Extract the [X, Y] coordinate from the center of the cell holding the provided text.  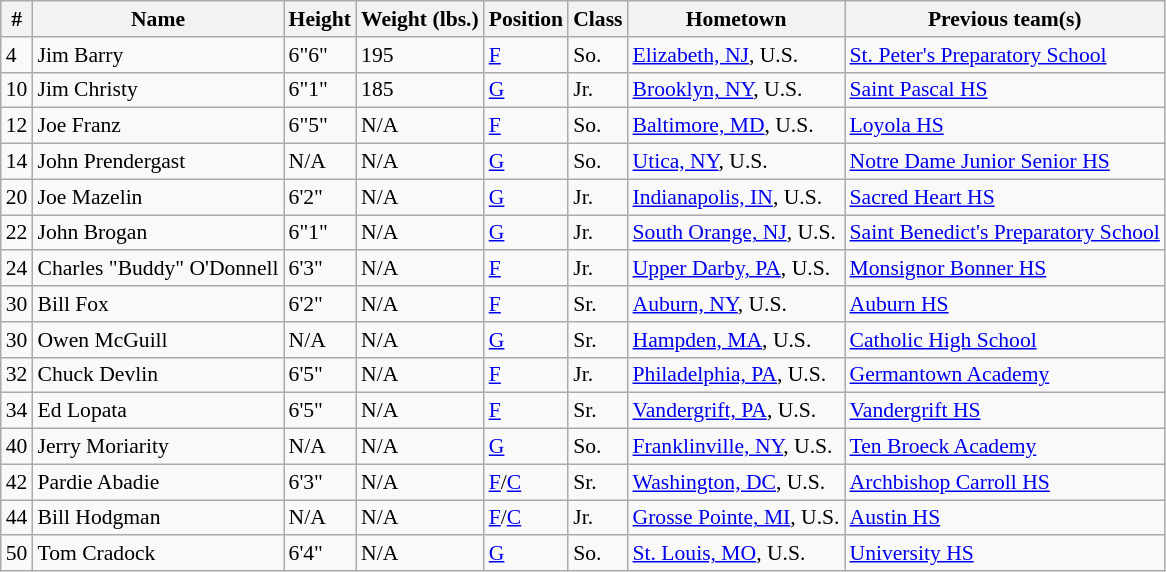
Weight (lbs.) [420, 19]
St. Peter's Preparatory School [1005, 55]
Germantown Academy [1005, 375]
Joe Mazelin [158, 197]
6"6" [320, 55]
Auburn HS [1005, 304]
Name [158, 19]
Saint Pascal HS [1005, 90]
Ten Broeck Academy [1005, 447]
Baltimore, MD, U.S. [736, 126]
Auburn, NY, U.S. [736, 304]
Position [526, 19]
Hometown [736, 19]
50 [17, 554]
Loyola HS [1005, 126]
Indianapolis, IN, U.S. [736, 197]
Bill Hodgman [158, 518]
Brooklyn, NY, U.S. [736, 90]
# [17, 19]
4 [17, 55]
University HS [1005, 554]
Grosse Pointe, MI, U.S. [736, 518]
Jerry Moriarity [158, 447]
Franklinville, NY, U.S. [736, 447]
32 [17, 375]
Hampden, MA, U.S. [736, 340]
Vandergrift, PA, U.S. [736, 411]
Upper Darby, PA, U.S. [736, 269]
Monsignor Bonner HS [1005, 269]
24 [17, 269]
20 [17, 197]
Charles "Buddy" O'Donnell [158, 269]
34 [17, 411]
Jim Christy [158, 90]
John Brogan [158, 233]
14 [17, 162]
Saint Benedict's Preparatory School [1005, 233]
44 [17, 518]
10 [17, 90]
42 [17, 482]
12 [17, 126]
Notre Dame Junior Senior HS [1005, 162]
185 [420, 90]
Chuck Devlin [158, 375]
Joe Franz [158, 126]
Height [320, 19]
Sacred Heart HS [1005, 197]
Tom Cradock [158, 554]
6"5" [320, 126]
Austin HS [1005, 518]
Bill Fox [158, 304]
22 [17, 233]
Jim Barry [158, 55]
Philadelphia, PA, U.S. [736, 375]
South Orange, NJ, U.S. [736, 233]
Ed Lopata [158, 411]
Class [598, 19]
40 [17, 447]
Vandergrift HS [1005, 411]
195 [420, 55]
St. Louis, MO, U.S. [736, 554]
Washington, DC, U.S. [736, 482]
6'4" [320, 554]
Catholic High School [1005, 340]
Owen McGuill [158, 340]
Archbishop Carroll HS [1005, 482]
Elizabeth, NJ, U.S. [736, 55]
Previous team(s) [1005, 19]
Pardie Abadie [158, 482]
Utica, NY, U.S. [736, 162]
John Prendergast [158, 162]
